Identify which cell holds the provided text, then report its (X, Y) central coordinate. 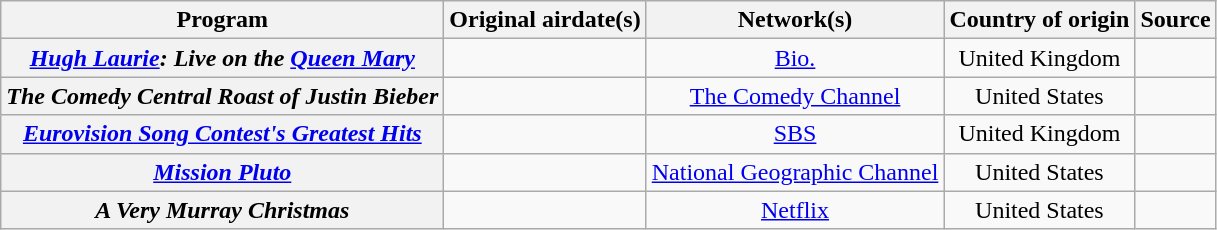
National Geographic Channel (795, 172)
Bio. (795, 58)
Source (1176, 20)
Country of origin (1040, 20)
SBS (795, 134)
Program (222, 20)
Netflix (795, 210)
A Very Murray Christmas (222, 210)
Original airdate(s) (545, 20)
Hugh Laurie: Live on the Queen Mary (222, 58)
Mission Pluto (222, 172)
Eurovision Song Contest's Greatest Hits (222, 134)
The Comedy Central Roast of Justin Bieber (222, 96)
The Comedy Channel (795, 96)
Network(s) (795, 20)
